Pinpoint the cell where the given text exists, returning its [x, y] midpoint coordinate. 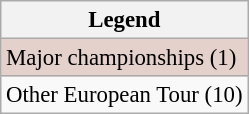
Legend [124, 20]
Major championships (1) [124, 58]
Other European Tour (10) [124, 95]
